Determine the [X, Y] coordinate at the center of the cell enclosing the given text.  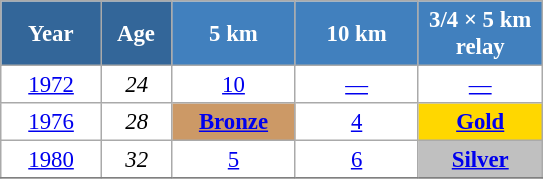
6 [356, 160]
4 [356, 122]
Year [52, 34]
Gold [480, 122]
1980 [52, 160]
5 km [234, 34]
3/4 × 5 km relay [480, 34]
10 km [356, 34]
Silver [480, 160]
Bronze [234, 122]
24 [136, 85]
10 [234, 85]
Age [136, 34]
28 [136, 122]
1972 [52, 85]
32 [136, 160]
5 [234, 160]
1976 [52, 122]
